For the text-containing cell, return its midpoint in (X, Y) coordinate format. 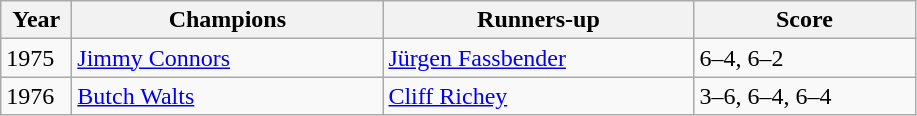
Year (36, 20)
Jürgen Fassbender (538, 58)
Champions (228, 20)
1976 (36, 96)
Jimmy Connors (228, 58)
6–4, 6–2 (804, 58)
Score (804, 20)
3–6, 6–4, 6–4 (804, 96)
Cliff Richey (538, 96)
Butch Walts (228, 96)
1975 (36, 58)
Runners-up (538, 20)
